Identify which cell holds the provided text, then report its [X, Y] central coordinate. 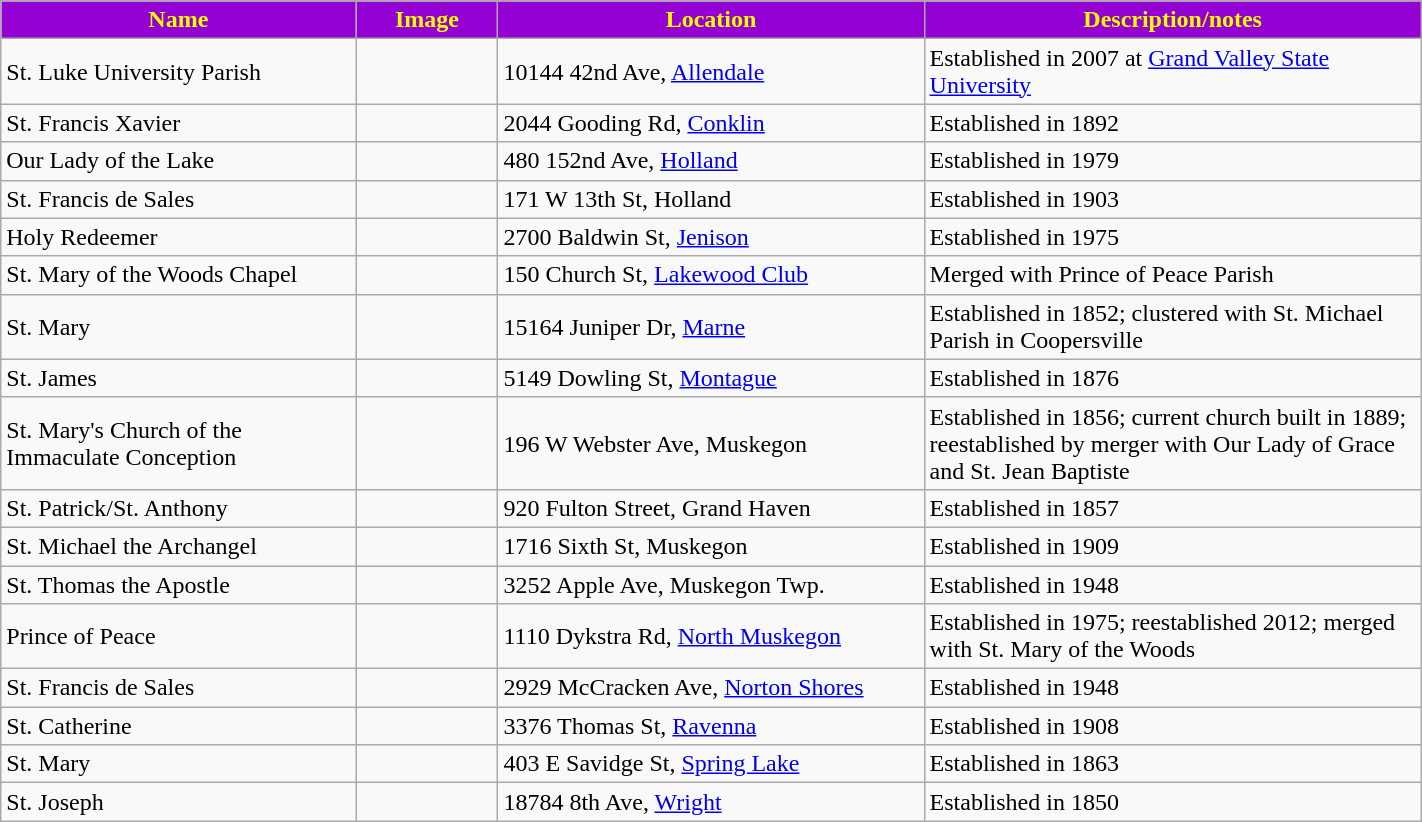
St. Mary's Church of the Immaculate Conception [178, 443]
Established in 1903 [1172, 199]
Merged with Prince of Peace Parish [1172, 275]
St. Thomas the Apostle [178, 585]
Established in 2007 at Grand Valley State University [1172, 72]
Established in 1975; reestablished 2012; merged with St. Mary of the Woods [1172, 636]
Established in 1850 [1172, 802]
Our Lady of the Lake [178, 161]
Established in 1892 [1172, 123]
Description/notes [1172, 20]
St. Michael the Archangel [178, 546]
Established in 1979 [1172, 161]
St. Mary of the Woods Chapel [178, 275]
Established in 1909 [1172, 546]
Established in 1975 [1172, 237]
Established in 1856; current church built in 1889; reestablished by merger with Our Lady of Grace and St. Jean Baptiste [1172, 443]
St. Joseph [178, 802]
10144 42nd Ave, Allendale [711, 72]
480 152nd Ave, Holland [711, 161]
2929 McCracken Ave, Norton Shores [711, 688]
Name [178, 20]
St. Patrick/St. Anthony [178, 508]
2044 Gooding Rd, Conklin [711, 123]
St. Francis Xavier [178, 123]
1716 Sixth St, Muskegon [711, 546]
Established in 1876 [1172, 378]
403 E Savidge St, Spring Lake [711, 764]
Established in 1908 [1172, 726]
St. Catherine [178, 726]
Established in 1857 [1172, 508]
Prince of Peace [178, 636]
2700 Baldwin St, Jenison [711, 237]
15164 Juniper Dr, Marne [711, 326]
Established in 1852; clustered with St. Michael Parish in Coopersville [1172, 326]
171 W 13th St, Holland [711, 199]
Established in 1863 [1172, 764]
196 W Webster Ave, Muskegon [711, 443]
18784 8th Ave, Wright [711, 802]
Image [427, 20]
Location [711, 20]
St. James [178, 378]
1110 Dykstra Rd, North Muskegon [711, 636]
3376 Thomas St, Ravenna [711, 726]
Holy Redeemer [178, 237]
St. Luke University Parish [178, 72]
920 Fulton Street, Grand Haven [711, 508]
3252 Apple Ave, Muskegon Twp. [711, 585]
5149 Dowling St, Montague [711, 378]
150 Church St, Lakewood Club [711, 275]
